Extract the [X, Y] coordinate from the center of the cell holding the provided text.  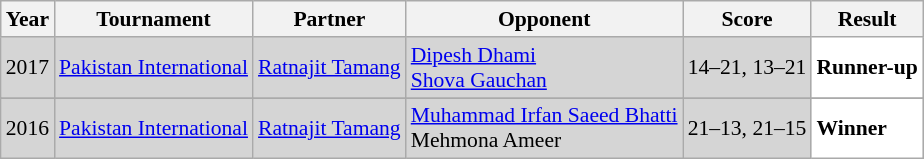
2016 [28, 128]
Winner [866, 128]
Runner-up [866, 68]
Score [748, 19]
Opponent [544, 19]
2017 [28, 68]
21–13, 21–15 [748, 128]
Year [28, 19]
Tournament [154, 19]
Dipesh Dhami Shova Gauchan [544, 68]
Result [866, 19]
Muhammad Irfan Saeed Bhatti Mehmona Ameer [544, 128]
Partner [330, 19]
14–21, 13–21 [748, 68]
